Output the (x, y) coordinate of the center of the cell containing the given text.  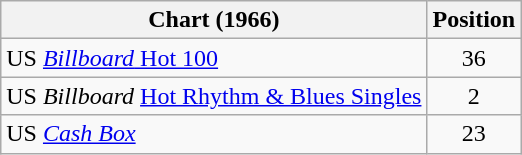
US Billboard Hot Rhythm & Blues Singles (214, 96)
2 (474, 96)
US Cash Box (214, 134)
23 (474, 134)
Chart (1966) (214, 20)
Position (474, 20)
36 (474, 58)
US Billboard Hot 100 (214, 58)
